Return the [x, y] coordinate for the center point of the cell that contains the specified text.  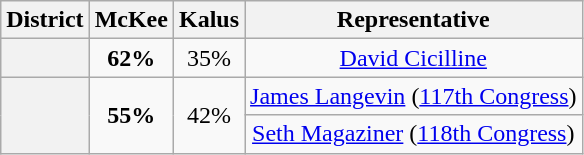
District [45, 20]
James Langevin (117th Congress) [414, 96]
55% [131, 115]
McKee [131, 20]
35% [208, 58]
Seth Magaziner (118th Congress) [414, 134]
Kalus [208, 20]
62% [131, 58]
Representative [414, 20]
David Cicilline [414, 58]
42% [208, 115]
